For the text-containing cell, return its midpoint in (x, y) coordinate format. 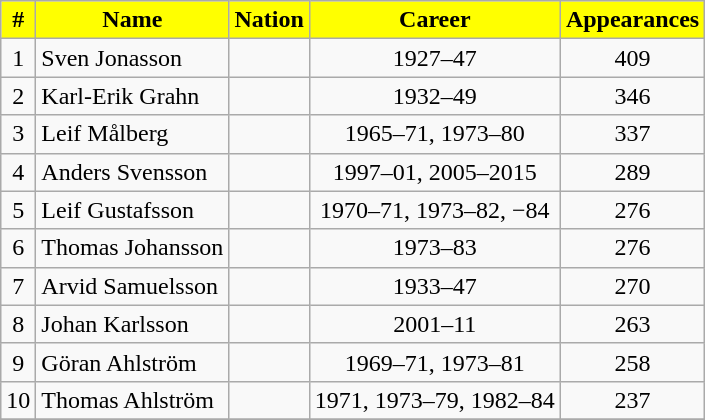
Karl-Erik Grahn (132, 96)
3 (18, 134)
Name (132, 20)
237 (632, 400)
7 (18, 286)
1965–71, 1973–80 (434, 134)
4 (18, 172)
# (18, 20)
Career (434, 20)
Thomas Johansson (132, 248)
346 (632, 96)
1997–01, 2005–2015 (434, 172)
9 (18, 362)
1973–83 (434, 248)
Göran Ahlström (132, 362)
289 (632, 172)
409 (632, 58)
2001–11 (434, 324)
6 (18, 248)
1927–47 (434, 58)
10 (18, 400)
337 (632, 134)
Appearances (632, 20)
5 (18, 210)
258 (632, 362)
270 (632, 286)
1932–49 (434, 96)
Thomas Ahlström (132, 400)
Leif Gustafsson (132, 210)
1 (18, 58)
1933–47 (434, 286)
Nation (269, 20)
Anders Svensson (132, 172)
Sven Jonasson (132, 58)
8 (18, 324)
Leif Målberg (132, 134)
2 (18, 96)
1970–71, 1973–82, −84 (434, 210)
1969–71, 1973–81 (434, 362)
1971, 1973–79, 1982–84 (434, 400)
Johan Karlsson (132, 324)
263 (632, 324)
Arvid Samuelsson (132, 286)
